Detect which cell encompasses the target text, then output its [x, y] center coordinate. 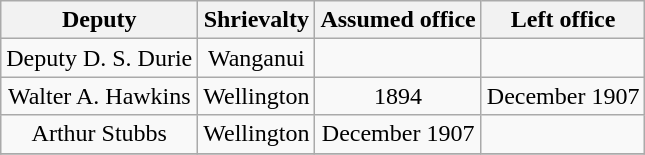
Assumed office [398, 20]
Shrievalty [256, 20]
1894 [398, 96]
Walter A. Hawkins [100, 96]
Deputy [100, 20]
Arthur Stubbs [100, 134]
Wanganui [256, 58]
Deputy D. S. Durie [100, 58]
Left office [563, 20]
